Pinpoint the cell where the given text exists, returning its (x, y) midpoint coordinate. 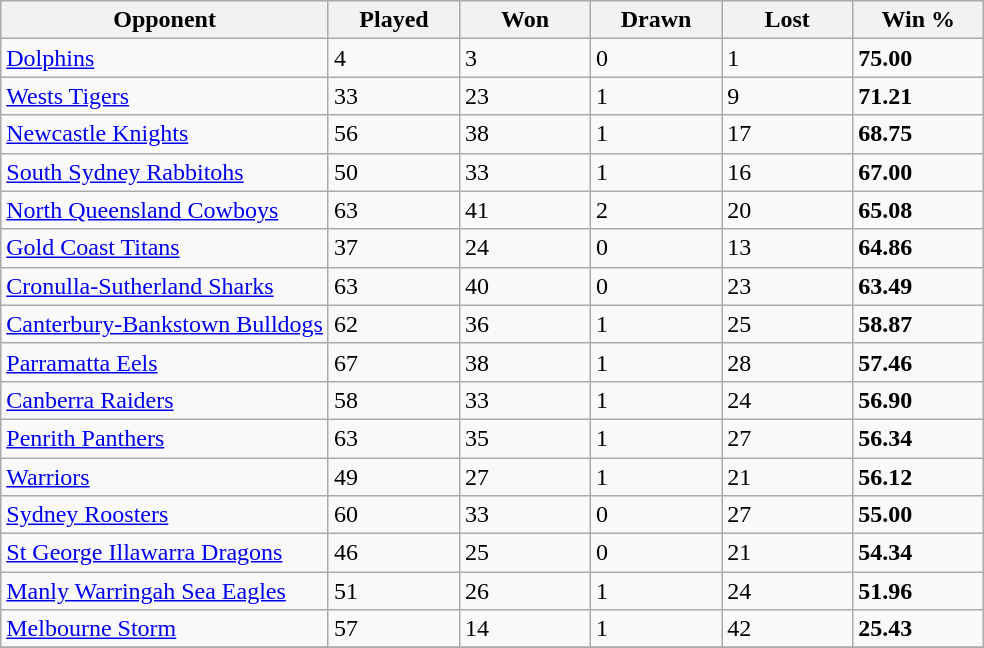
37 (394, 248)
Canterbury-Bankstown Bulldogs (165, 324)
60 (394, 515)
South Sydney Rabbitohs (165, 172)
Cronulla-Sutherland Sharks (165, 286)
Newcastle Knights (165, 134)
40 (526, 286)
56.12 (918, 477)
Gold Coast Titans (165, 248)
25.43 (918, 629)
2 (656, 210)
58 (394, 400)
4 (394, 58)
North Queensland Cowboys (165, 210)
26 (526, 591)
50 (394, 172)
46 (394, 553)
54.34 (918, 553)
67.00 (918, 172)
Won (526, 20)
20 (788, 210)
Warriors (165, 477)
Melbourne Storm (165, 629)
36 (526, 324)
57.46 (918, 362)
58.87 (918, 324)
13 (788, 248)
Canberra Raiders (165, 400)
68.75 (918, 134)
42 (788, 629)
Played (394, 20)
67 (394, 362)
71.21 (918, 96)
55.00 (918, 515)
63.49 (918, 286)
28 (788, 362)
3 (526, 58)
Manly Warringah Sea Eagles (165, 591)
9 (788, 96)
51 (394, 591)
Parramatta Eels (165, 362)
St George Illawarra Dragons (165, 553)
57 (394, 629)
16 (788, 172)
56.34 (918, 438)
41 (526, 210)
Dolphins (165, 58)
Lost (788, 20)
14 (526, 629)
75.00 (918, 58)
17 (788, 134)
64.86 (918, 248)
Win % (918, 20)
Drawn (656, 20)
51.96 (918, 591)
Opponent (165, 20)
65.08 (918, 210)
35 (526, 438)
Wests Tigers (165, 96)
62 (394, 324)
56 (394, 134)
56.90 (918, 400)
Sydney Roosters (165, 515)
49 (394, 477)
Penrith Panthers (165, 438)
